Scan for the cell matching the given text and deliver its [x, y] coordinate at center. 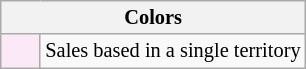
Sales based in a single territory [172, 51]
Colors [154, 17]
